Pinpoint the cell where the given text exists, returning its [X, Y] midpoint coordinate. 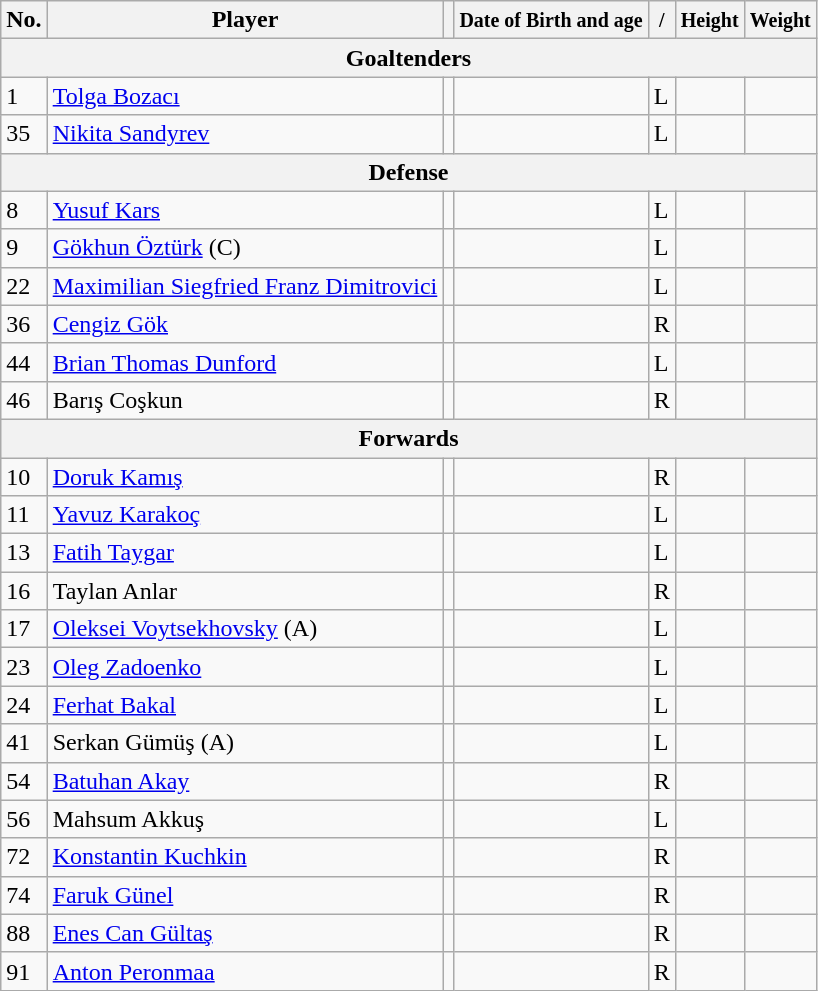
88 [24, 933]
54 [24, 781]
Oleg Zadoenko [245, 667]
Mahsum Akkuş [245, 819]
Date of Birth and age [551, 20]
Doruk Kamış [245, 477]
56 [24, 819]
36 [24, 324]
Konstantin Kuchkin [245, 857]
Ferhat Bakal [245, 705]
13 [24, 553]
23 [24, 667]
10 [24, 477]
Maximilian Siegfried Franz Dimitrovici [245, 286]
Player [245, 20]
Weight [780, 20]
Oleksei Voytsekhovsky (A) [245, 629]
Forwards [409, 438]
22 [24, 286]
24 [24, 705]
91 [24, 971]
9 [24, 248]
Yavuz Karakoç [245, 515]
/ [662, 20]
Gökhun Öztürk (C) [245, 248]
Goaltenders [409, 58]
46 [24, 400]
35 [24, 134]
8 [24, 210]
72 [24, 857]
Nikita Sandyrev [245, 134]
Height [710, 20]
Defense [409, 172]
Serkan Gümüş (A) [245, 743]
Tolga Bozacı [245, 96]
Taylan Anlar [245, 591]
1 [24, 96]
Enes Can Gültaş [245, 933]
74 [24, 895]
Fatih Taygar [245, 553]
Anton Peronmaa [245, 971]
11 [24, 515]
44 [24, 362]
Batuhan Akay [245, 781]
Faruk Günel [245, 895]
Brian Thomas Dunford [245, 362]
41 [24, 743]
No. [24, 20]
Yusuf Kars [245, 210]
16 [24, 591]
17 [24, 629]
Cengiz Gök [245, 324]
Barış Coşkun [245, 400]
